Pinpoint the cell where the given text exists, returning its [x, y] midpoint coordinate. 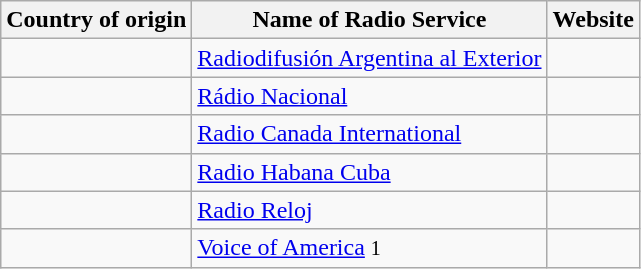
Radio Canada International [370, 134]
Radio Habana Cuba [370, 172]
Radio Reloj [370, 210]
Website [593, 20]
Voice of America 1 [370, 248]
Radiodifusión Argentina al Exterior [370, 58]
Rádio Nacional [370, 96]
Country of origin [96, 20]
Name of Radio Service [370, 20]
